Return [x, y] of the center of cell containing provided text 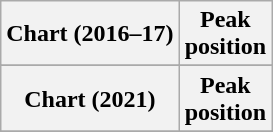
Chart (2021) [90, 98]
Chart (2016–17) [90, 34]
